Identify which cell holds the provided text, then report its [X, Y] central coordinate. 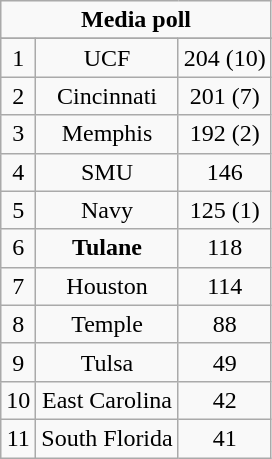
41 [224, 438]
East Carolina [107, 400]
88 [224, 324]
9 [18, 362]
204 (10) [224, 58]
Memphis [107, 134]
192 (2) [224, 134]
6 [18, 248]
4 [18, 172]
8 [18, 324]
SMU [107, 172]
3 [18, 134]
10 [18, 400]
5 [18, 210]
Tulane [107, 248]
South Florida [107, 438]
7 [18, 286]
Temple [107, 324]
42 [224, 400]
125 (1) [224, 210]
1 [18, 58]
201 (7) [224, 96]
Navy [107, 210]
Cincinnati [107, 96]
UCF [107, 58]
114 [224, 286]
Tulsa [107, 362]
Houston [107, 286]
2 [18, 96]
118 [224, 248]
146 [224, 172]
49 [224, 362]
Media poll [136, 20]
11 [18, 438]
